Detect which cell encompasses the target text, then output its [x, y] center coordinate. 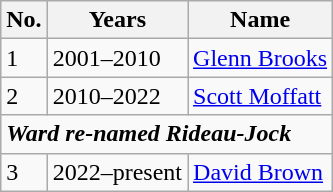
2010–2022 [117, 96]
Ward re-named Rideau-Jock [167, 134]
Years [117, 20]
Scott Moffatt [260, 96]
2001–2010 [117, 58]
Name [260, 20]
David Brown [260, 172]
3 [24, 172]
No. [24, 20]
2022–present [117, 172]
1 [24, 58]
2 [24, 96]
Glenn Brooks [260, 58]
